Return (X, Y) of the center of cell containing provided text 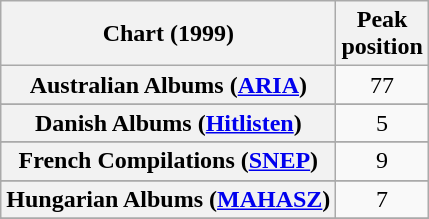
7 (382, 199)
77 (382, 85)
5 (382, 123)
Peakposition (382, 34)
French Compilations (SNEP) (168, 161)
Danish Albums (Hitlisten) (168, 123)
Chart (1999) (168, 34)
Hungarian Albums (MAHASZ) (168, 199)
Australian Albums (ARIA) (168, 85)
9 (382, 161)
